Return (x, y) of the center of cell containing provided text 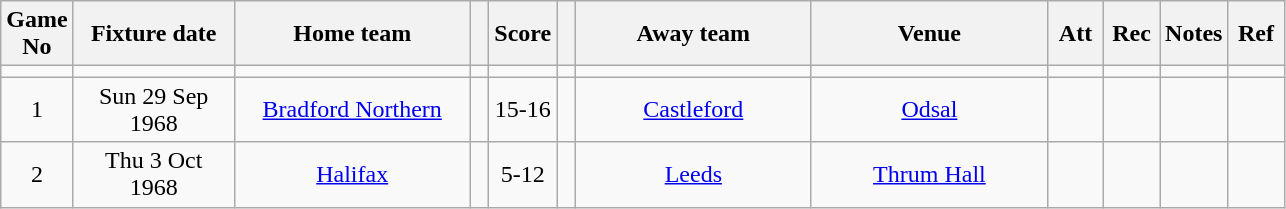
Ref (1256, 34)
Fixture date (154, 34)
Rec (1132, 34)
Castleford (693, 110)
15-16 (523, 110)
1 (37, 110)
Halifax (352, 174)
Leeds (693, 174)
Thu 3 Oct 1968 (154, 174)
Away team (693, 34)
Bradford Northern (352, 110)
Att (1075, 34)
Score (523, 34)
Odsal (929, 110)
Game No (37, 34)
Venue (929, 34)
Notes (1194, 34)
Home team (352, 34)
2 (37, 174)
Sun 29 Sep 1968 (154, 110)
5-12 (523, 174)
Thrum Hall (929, 174)
